Scan for the cell matching the given text and deliver its (X, Y) coordinate at center. 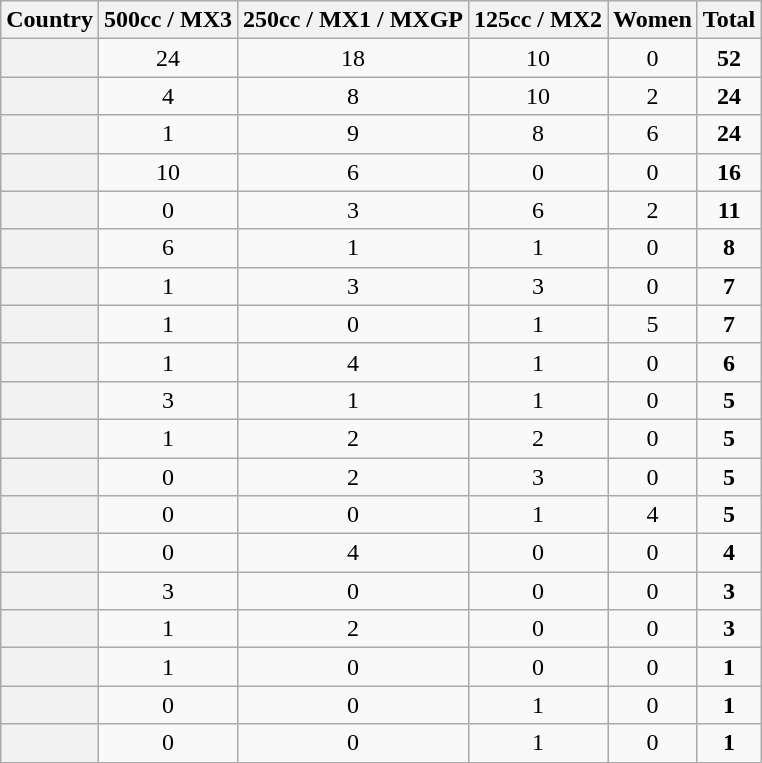
Total (729, 20)
11 (729, 210)
18 (354, 58)
Women (653, 20)
52 (729, 58)
125cc / MX2 (538, 20)
250cc / MX1 / MXGP (354, 20)
16 (729, 172)
500cc / MX3 (168, 20)
9 (354, 134)
Country (50, 20)
